Find where the given text appears and provide that cell's center as (X, Y) coordinate. 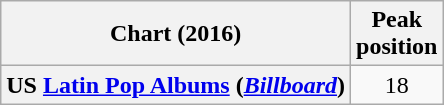
18 (397, 85)
US Latin Pop Albums (Billboard) (176, 85)
Chart (2016) (176, 34)
Peakposition (397, 34)
